For the text-containing cell, return its midpoint in (x, y) coordinate format. 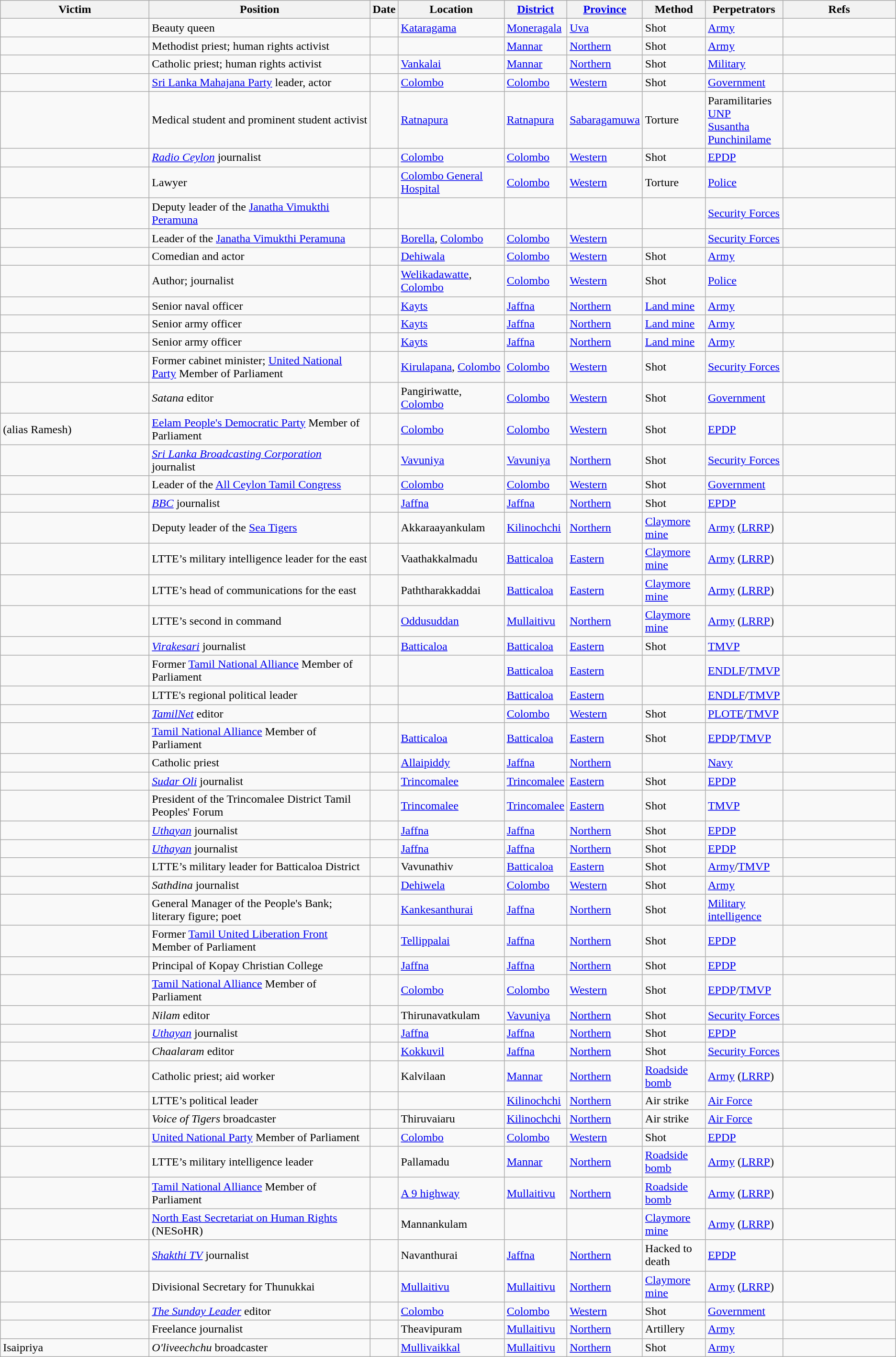
Artillery (674, 1329)
LTTE's regional political leader (259, 695)
LTTE’s second in command (259, 621)
Victim (75, 10)
District (535, 10)
Mullivaikkal (451, 1347)
Welikadawatte, Colombo (451, 280)
Theavipuram (451, 1329)
Kokkuvil (451, 1051)
Virakesari journalist (259, 646)
Eelam People's Democratic Party Member of Parliament (259, 429)
Sri Lanka Mahajana Party leader, actor (259, 82)
Dehiwela (451, 885)
Province (605, 10)
Dehiwala (451, 256)
Hacked to death (674, 1255)
Deputy leader of the Sea Tigers (259, 527)
Sudar Oli journalist (259, 781)
Freelance journalist (259, 1329)
Method (674, 10)
Uva (605, 28)
Perpetrators (744, 10)
Allaipiddy (451, 763)
Medical student and prominent student activist (259, 120)
PLOTE/TMVP (744, 714)
Navy (744, 763)
Borella, Colombo (451, 238)
Satana editor (259, 398)
Moneragala (535, 28)
Location (451, 10)
Paramilitaries UNP Susantha Punchinilame (744, 120)
Colombo General Hospital (451, 182)
President of the Trincomalee District Tamil Peoples' Forum (259, 806)
Refs (839, 10)
Author; journalist (259, 280)
Leader of the Janatha Vimukthi Peramuna (259, 238)
North East Secretariat on Human Rights (NESoHR) (259, 1224)
Mannankulam (451, 1224)
Sri Lanka Broadcasting Corporation journalist (259, 460)
Comedian and actor (259, 256)
Kataragama (451, 28)
Chaalaram editor (259, 1051)
Military (744, 64)
Vankalai (451, 64)
Radio Ceylon journalist (259, 157)
Sathdina journalist (259, 885)
Former Tamil United Liberation Front Member of Parliament (259, 941)
Voice of Tigers broadcaster (259, 1119)
Date (384, 10)
LTTE’s military intelligence leader (259, 1162)
TamilNet editor (259, 714)
Methodist priest; human rights activist (259, 46)
A 9 highway (451, 1193)
BBC journalist (259, 503)
Thirunavatkulam (451, 1015)
Thiruvaiaru (451, 1119)
Deputy leader of the Janatha Vimukthi Peramuna (259, 213)
Senior naval officer (259, 306)
Kirulapana, Colombo (451, 367)
Pangiriwatte, Colombo (451, 398)
Pallamadu (451, 1162)
Army/TMVP (744, 867)
Kankesanthurai (451, 909)
Lawyer (259, 182)
Former Tamil National Alliance Member of Parliament (259, 670)
Catholic priest (259, 763)
Oddusuddan (451, 621)
Nilam editor (259, 1015)
Navanthurai (451, 1255)
Akkaraayankulam (451, 527)
The Sunday Leader editor (259, 1311)
Catholic priest; aid worker (259, 1076)
Divisional Secretary for Thunukkai (259, 1287)
LTTE’s military leader for Batticaloa District (259, 867)
Paththarakkaddai (451, 590)
Sabaragamuwa (605, 120)
Beauty queen (259, 28)
LTTE’s head of communications for the east (259, 590)
Position (259, 10)
O'liveechchu broadcaster (259, 1347)
Leader of the All Ceylon Tamil Congress (259, 485)
Former cabinet minister; United National Party Member of Parliament (259, 367)
LTTE’s military intelligence leader for the east (259, 559)
Tellippalai (451, 941)
Military intelligence (744, 909)
United National Party Member of Parliament (259, 1137)
Kalvilaan (451, 1076)
Principal of Kopay Christian College (259, 965)
Vaathakkalmadu (451, 559)
Isaipriya (75, 1347)
(alias Ramesh) (75, 429)
LTTE’s political leader (259, 1101)
Catholic priest; human rights activist (259, 64)
Vavunathiv (451, 867)
Shakthi TV journalist (259, 1255)
General Manager of the People's Bank; literary figure; poet (259, 909)
